Locate the cell with the specified text and output its [x, y] center coordinate. 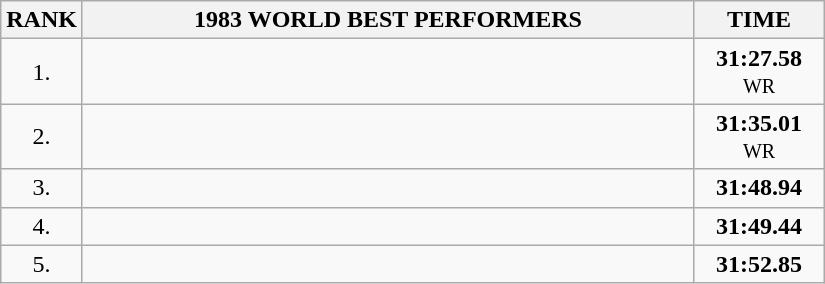
4. [42, 226]
5. [42, 264]
1983 WORLD BEST PERFORMERS [388, 20]
2. [42, 136]
31:27.58 WR [760, 72]
31:35.01 WR [760, 136]
1. [42, 72]
31:48.94 [760, 188]
3. [42, 188]
TIME [760, 20]
RANK [42, 20]
31:52.85 [760, 264]
31:49.44 [760, 226]
